Scan for the cell matching the given text and deliver its [X, Y] coordinate at center. 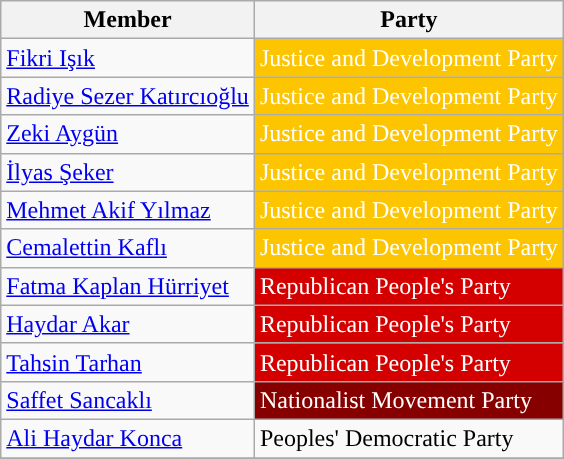
Party [408, 20]
Fikri Işık [128, 58]
Ali Haydar Konca [128, 438]
Fatma Kaplan Hürriyet [128, 286]
Tahsin Tarhan [128, 362]
Saffet Sancaklı [128, 400]
Radiye Sezer Katırcıoğlu [128, 96]
Haydar Akar [128, 324]
Member [128, 20]
Nationalist Movement Party [408, 400]
Mehmet Akif Yılmaz [128, 210]
Zeki Aygün [128, 134]
Peoples' Democratic Party [408, 438]
İlyas Şeker [128, 172]
Cemalettin Kaflı [128, 248]
